Locate the cell with the specified text and output its (X, Y) center coordinate. 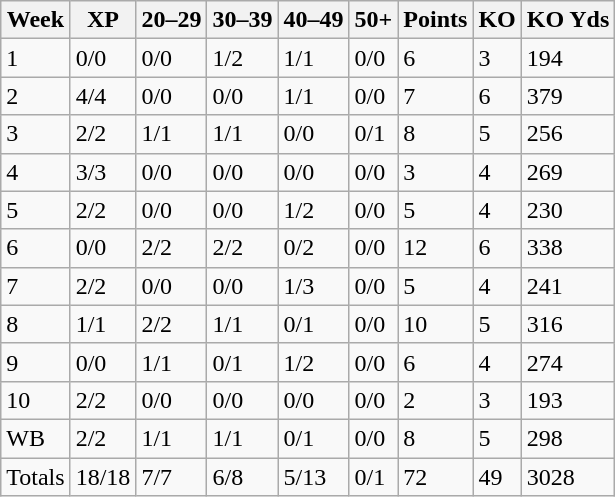
3/3 (103, 172)
230 (568, 210)
40–49 (314, 20)
72 (436, 477)
241 (568, 286)
193 (568, 400)
Totals (36, 477)
20–29 (172, 20)
30–39 (242, 20)
XP (103, 20)
49 (497, 477)
256 (568, 134)
KO (497, 20)
1/3 (314, 286)
7/7 (172, 477)
5/13 (314, 477)
316 (568, 324)
194 (568, 58)
12 (436, 248)
WB (36, 438)
269 (568, 172)
KO Yds (568, 20)
Week (36, 20)
4/4 (103, 96)
9 (36, 362)
274 (568, 362)
6/8 (242, 477)
298 (568, 438)
338 (568, 248)
0/2 (314, 248)
18/18 (103, 477)
1 (36, 58)
3028 (568, 477)
50+ (374, 20)
Points (436, 20)
379 (568, 96)
